Identify which cell holds the provided text, then report its (X, Y) central coordinate. 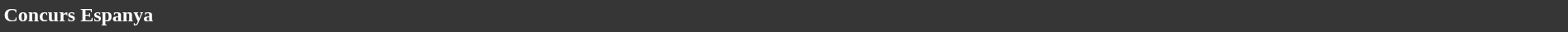
Concurs Espanya (784, 15)
